Search for the cell housing the specified text and yield its (X, Y) center coordinate. 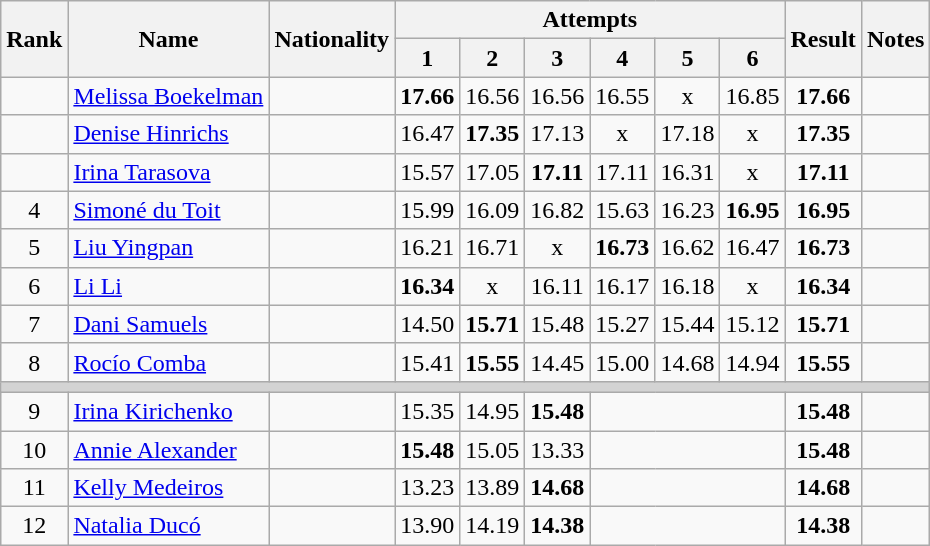
Dani Samuels (168, 324)
14.95 (492, 411)
Li Li (168, 286)
Rocío Comba (168, 362)
16.23 (688, 210)
15.00 (622, 362)
Irina Tarasova (168, 172)
14.94 (752, 362)
Liu Yingpan (168, 248)
16.85 (752, 96)
15.63 (622, 210)
15.99 (428, 210)
3 (558, 58)
16.21 (428, 248)
1 (428, 58)
17.05 (492, 172)
14.45 (558, 362)
16.82 (558, 210)
Rank (34, 39)
13.33 (558, 449)
13.89 (492, 488)
8 (34, 362)
Simoné du Toit (168, 210)
Result (823, 39)
Nationality (332, 39)
16.18 (688, 286)
16.71 (492, 248)
Annie Alexander (168, 449)
15.05 (492, 449)
Irina Kirichenko (168, 411)
16.09 (492, 210)
15.12 (752, 324)
2 (492, 58)
16.62 (688, 248)
15.44 (688, 324)
13.90 (428, 526)
9 (34, 411)
Attempts (590, 20)
15.57 (428, 172)
14.19 (492, 526)
Melissa Boekelman (168, 96)
16.11 (558, 286)
7 (34, 324)
12 (34, 526)
Natalia Ducó (168, 526)
17.13 (558, 134)
15.27 (622, 324)
16.31 (688, 172)
Name (168, 39)
14.50 (428, 324)
Notes (895, 39)
16.17 (622, 286)
17.18 (688, 134)
Denise Hinrichs (168, 134)
15.35 (428, 411)
11 (34, 488)
10 (34, 449)
13.23 (428, 488)
Kelly Medeiros (168, 488)
16.55 (622, 96)
15.41 (428, 362)
